Output the (x, y) coordinate of the center of the cell containing the given text.  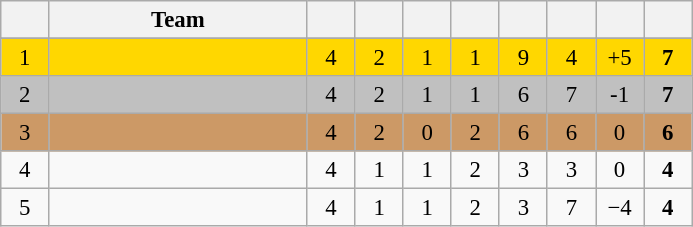
5 (25, 208)
Team (178, 20)
+5 (620, 58)
9 (523, 58)
−4 (620, 208)
-1 (620, 95)
